Extract the [x, y] coordinate from the center of the cell holding the provided text.  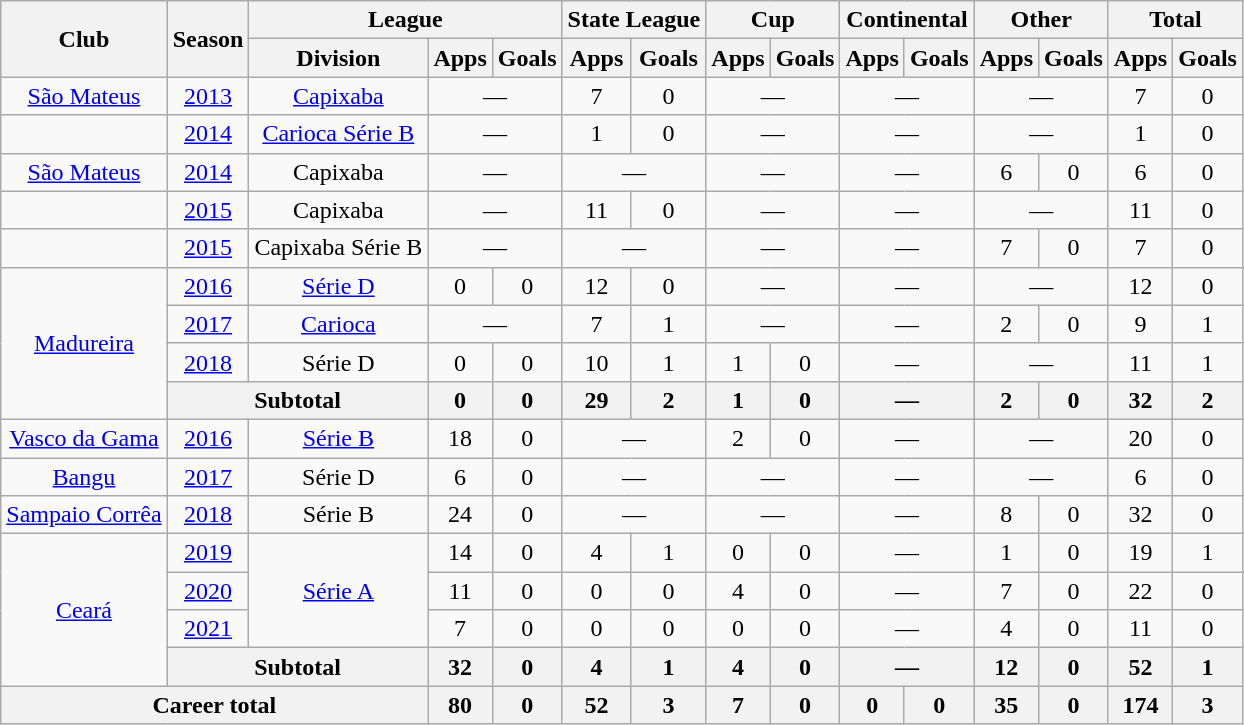
29 [596, 400]
20 [1140, 438]
2020 [208, 591]
League [406, 20]
8 [1006, 515]
18 [460, 438]
Carioca Série B [338, 134]
Ceará [84, 610]
Bangu [84, 477]
35 [1006, 705]
Division [338, 58]
2013 [208, 96]
Total [1175, 20]
Capixaba Série B [338, 248]
2021 [208, 629]
14 [460, 553]
Cup [773, 20]
Career total [214, 705]
10 [596, 362]
State League [634, 20]
Madureira [84, 343]
Other [1041, 20]
19 [1140, 553]
Sampaio Corrêa [84, 515]
Season [208, 39]
2019 [208, 553]
Continental [907, 20]
Vasco da Gama [84, 438]
Carioca [338, 324]
174 [1140, 705]
9 [1140, 324]
24 [460, 515]
80 [460, 705]
Club [84, 39]
22 [1140, 591]
Série A [338, 591]
